Find where the given text appears and provide that cell's center as [X, Y] coordinate. 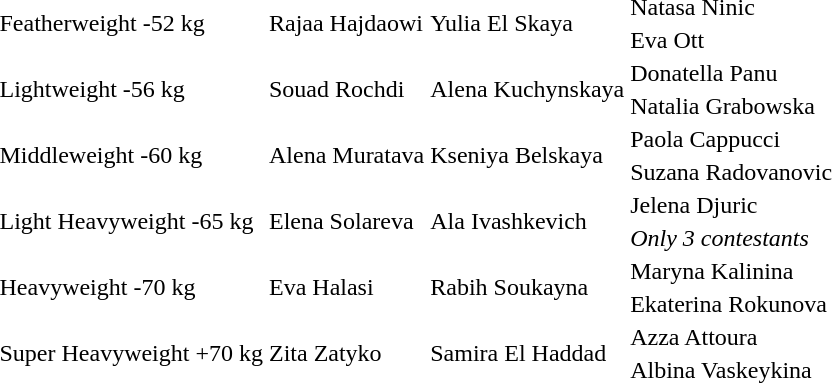
Rabih Soukayna [528, 288]
Ala Ivashkevich [528, 222]
Eva Halasi [346, 288]
Alena Muratava [346, 156]
Alena Kuchynskaya [528, 90]
Kseniya Belskaya [528, 156]
Elena Solareva [346, 222]
Souad Rochdi [346, 90]
